Output the (x, y) coordinate of the center of the cell containing the given text.  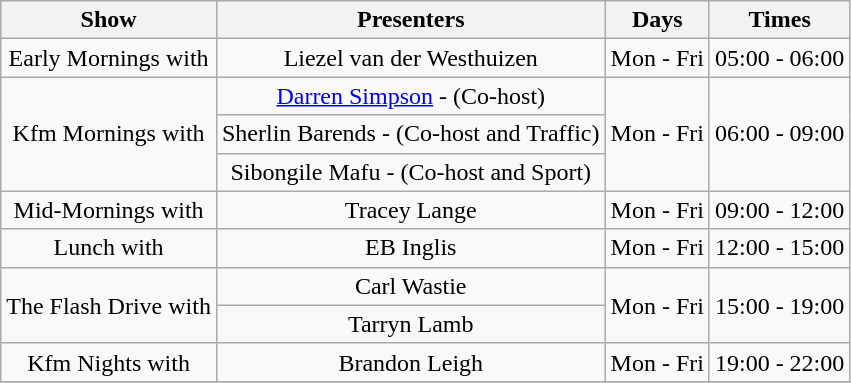
Tracey Lange (410, 210)
Days (657, 20)
Tarryn Lamb (410, 324)
Presenters (410, 20)
Mid-Mornings with (109, 210)
The Flash Drive with (109, 305)
Sherlin Barends - (Co-host and Traffic) (410, 134)
Liezel van der Westhuizen (410, 58)
19:00 - 22:00 (779, 362)
15:00 - 19:00 (779, 305)
Show (109, 20)
EB Inglis (410, 248)
Kfm Nights with (109, 362)
Early Mornings with (109, 58)
Carl Wastie (410, 286)
Sibongile Mafu - (Co-host and Sport) (410, 172)
09:00 - 12:00 (779, 210)
Brandon Leigh (410, 362)
12:00 - 15:00 (779, 248)
05:00 - 06:00 (779, 58)
06:00 - 09:00 (779, 134)
Kfm Mornings with (109, 134)
Lunch with (109, 248)
Times (779, 20)
Darren Simpson - (Co-host) (410, 96)
